Search for the cell housing the specified text and yield its (x, y) center coordinate. 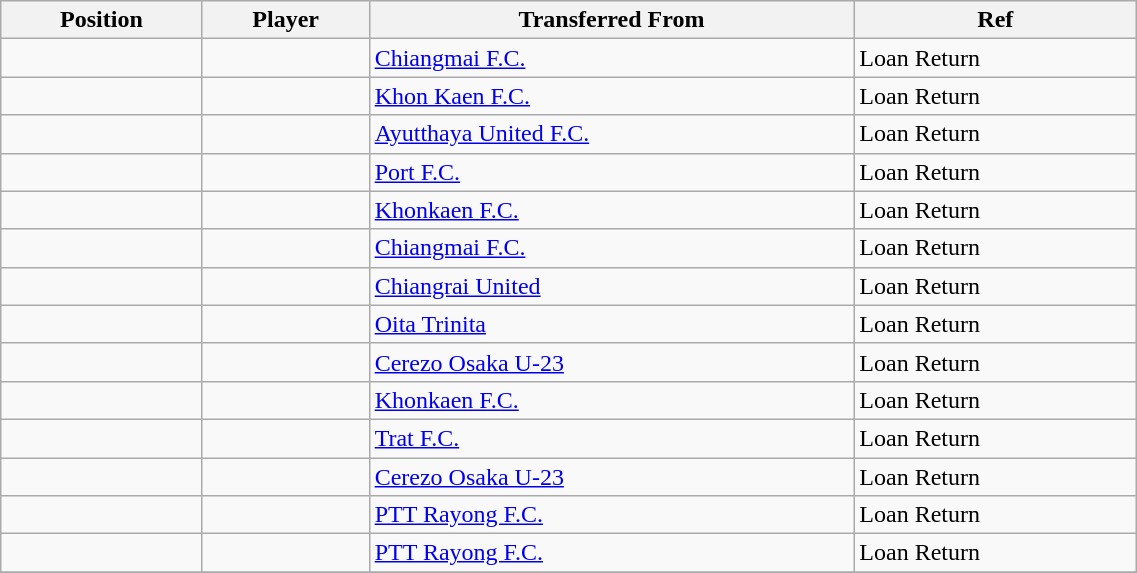
Khon Kaen F.C. (612, 96)
Trat F.C. (612, 438)
Ayutthaya United F.C. (612, 134)
Oita Trinita (612, 324)
Port F.C. (612, 172)
Ref (996, 20)
Position (102, 20)
Player (286, 20)
Chiangrai United (612, 286)
Transferred From (612, 20)
